Return the [X, Y] coordinate for the center point of the cell that contains the specified text.  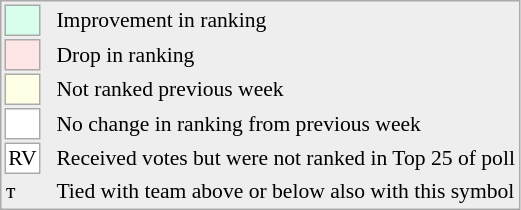
Received votes but were not ranked in Top 25 of poll [286, 158]
Drop in ranking [286, 55]
т [22, 191]
Improvement in ranking [286, 20]
RV [22, 158]
Tied with team above or below also with this symbol [286, 191]
No change in ranking from previous week [286, 124]
Not ranked previous week [286, 90]
